Return [X, Y] of the center of cell containing provided text 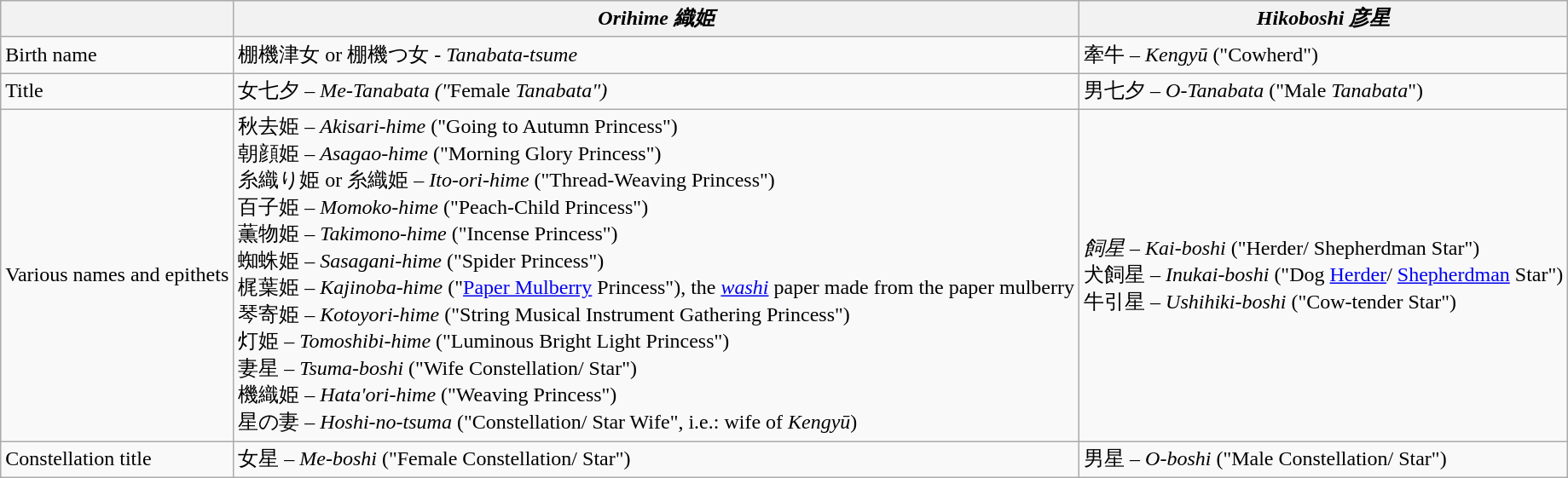
牽牛 – Kengyū ("Cowherd") [1323, 55]
棚機津女 or 棚機つ女 - Tanabata-tsume [657, 55]
女星 – Me-boshi ("Female Constellation/ Star") [657, 460]
男星 – O-boshi ("Male Constellation/ Star") [1323, 460]
Title [118, 92]
Orihime 織姫 [657, 19]
Hikoboshi 彦星 [1323, 19]
Constellation title [118, 460]
男七夕 – O-Tanabata ("Male Tanabata") [1323, 92]
飼星 – Kai-boshi ("Herder/ Shepherdman Star")犬飼星 – Inukai-boshi ("Dog Herder/ Shepherdman Star")牛引星 – Ushihiki-boshi ("Cow-tender Star") [1323, 274]
Birth name [118, 55]
Various names and epithets [118, 274]
女七夕 – Me-Tanabata ("Female Tanabata") [657, 92]
